Detect which cell encompasses the target text, then output its (X, Y) center coordinate. 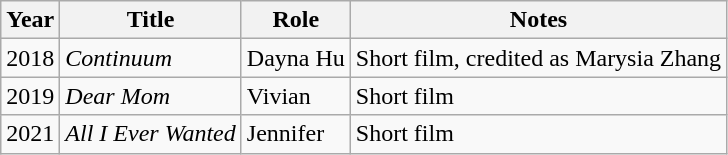
Jennifer (296, 134)
All I Ever Wanted (150, 134)
2019 (30, 96)
Continuum (150, 58)
2018 (30, 58)
Role (296, 20)
Notes (538, 20)
Short film, credited as Marysia Zhang (538, 58)
Year (30, 20)
Vivian (296, 96)
Dayna Hu (296, 58)
Dear Mom (150, 96)
Title (150, 20)
2021 (30, 134)
